Provide the (x, y) coordinate of the cell's center where the given text is located.  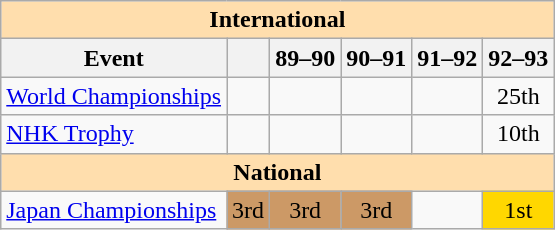
90–91 (376, 58)
International (278, 20)
25th (518, 96)
1st (518, 210)
Event (114, 58)
91–92 (448, 58)
10th (518, 134)
92–93 (518, 58)
89–90 (306, 58)
NHK Trophy (114, 134)
World Championships (114, 96)
Japan Championships (114, 210)
National (278, 172)
